Extract the (x, y) coordinate from the center of the cell holding the provided text.  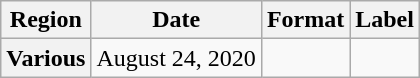
Date (176, 20)
Format (305, 20)
Label (385, 20)
August 24, 2020 (176, 58)
Region (46, 20)
Various (46, 58)
